Determine the (x, y) coordinate at the center of the cell enclosing the given text.  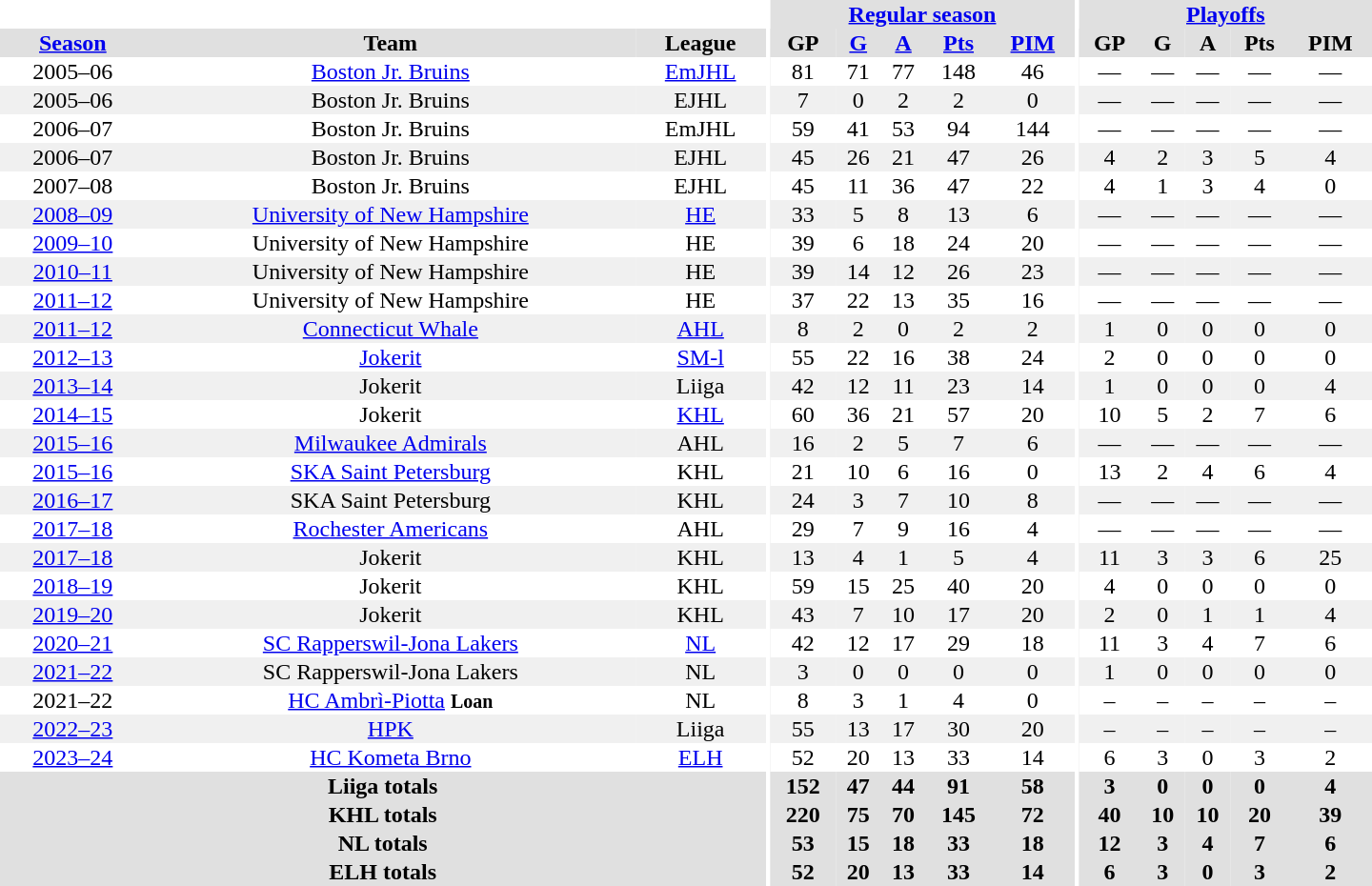
Connecticut Whale (391, 329)
46 (1033, 71)
HPK (391, 729)
145 (958, 815)
2012–13 (72, 357)
2022–23 (72, 729)
2014–15 (72, 414)
SM-l (700, 357)
41 (857, 129)
148 (958, 71)
144 (1033, 129)
HC Ambrì-Piotta Loan (391, 700)
2023–24 (72, 757)
37 (803, 300)
2016–17 (72, 500)
Milwaukee Admirals (391, 443)
2020–21 (72, 643)
91 (958, 786)
75 (857, 815)
2019–20 (72, 614)
57 (958, 414)
ELH totals (383, 872)
38 (958, 357)
77 (903, 71)
70 (903, 815)
2009–10 (72, 243)
Regular season (922, 14)
71 (857, 71)
44 (903, 786)
152 (803, 786)
72 (1033, 815)
43 (803, 614)
2013–14 (72, 386)
League (700, 43)
9 (903, 529)
220 (803, 815)
KHL totals (383, 815)
ELH (700, 757)
Rochester Americans (391, 529)
Season (72, 43)
2018–19 (72, 586)
2007–08 (72, 186)
NL totals (383, 843)
2010–11 (72, 272)
94 (958, 129)
2008–09 (72, 214)
Liiga totals (383, 786)
HC Kometa Brno (391, 757)
81 (803, 71)
Playoffs (1225, 14)
35 (958, 300)
58 (1033, 786)
30 (958, 729)
60 (803, 414)
Team (391, 43)
